From the cell containing the given text, extract its center point as [x, y] coordinate. 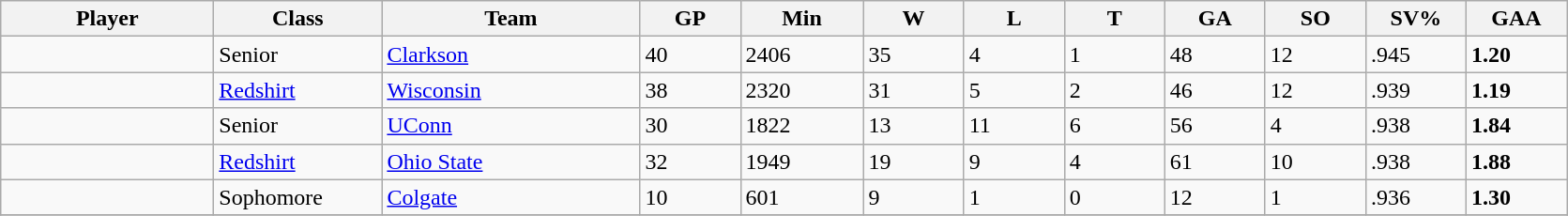
11 [1013, 126]
1.84 [1516, 126]
Sophomore [298, 197]
.939 [1415, 90]
Colgate [510, 197]
W [914, 19]
5 [1013, 90]
61 [1214, 162]
Class [298, 19]
56 [1214, 126]
40 [691, 54]
32 [691, 162]
Min [801, 19]
0 [1115, 197]
13 [914, 126]
601 [801, 197]
Clarkson [510, 54]
GA [1214, 19]
6 [1115, 126]
Wisconsin [510, 90]
L [1013, 19]
Ohio State [510, 162]
1822 [801, 126]
1949 [801, 162]
1.20 [1516, 54]
Team [510, 19]
.936 [1415, 197]
31 [914, 90]
SV% [1415, 19]
38 [691, 90]
46 [1214, 90]
30 [691, 126]
48 [1214, 54]
UConn [510, 126]
2406 [801, 54]
SO [1316, 19]
T [1115, 19]
GP [691, 19]
2 [1115, 90]
.945 [1415, 54]
1.88 [1516, 162]
2320 [801, 90]
GAA [1516, 19]
1.19 [1516, 90]
Player [107, 19]
1.30 [1516, 197]
35 [914, 54]
19 [914, 162]
